Scan for the cell matching the given text and deliver its (x, y) coordinate at center. 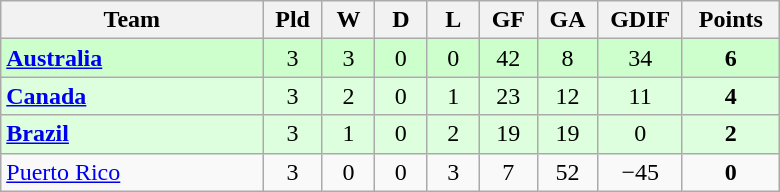
GF (508, 20)
23 (508, 96)
−45 (640, 172)
42 (508, 58)
11 (640, 96)
Points (730, 20)
Australia (132, 58)
W (348, 20)
34 (640, 58)
L (453, 20)
Canada (132, 96)
Pld (292, 20)
GA (568, 20)
4 (730, 96)
6 (730, 58)
Team (132, 20)
GDIF (640, 20)
7 (508, 172)
D (401, 20)
Puerto Rico (132, 172)
12 (568, 96)
52 (568, 172)
8 (568, 58)
Brazil (132, 134)
